Extract the [x, y] coordinate from the center of the cell holding the provided text.  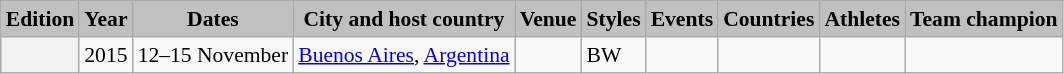
Countries [768, 19]
2015 [106, 55]
Athletes [862, 19]
City and host country [404, 19]
Dates [214, 19]
Edition [40, 19]
Team champion [984, 19]
BW [614, 55]
Year [106, 19]
Venue [548, 19]
12–15 November [214, 55]
Events [682, 19]
Buenos Aires, Argentina [404, 55]
Styles [614, 19]
